From the cell containing the given text, extract its center point as [X, Y] coordinate. 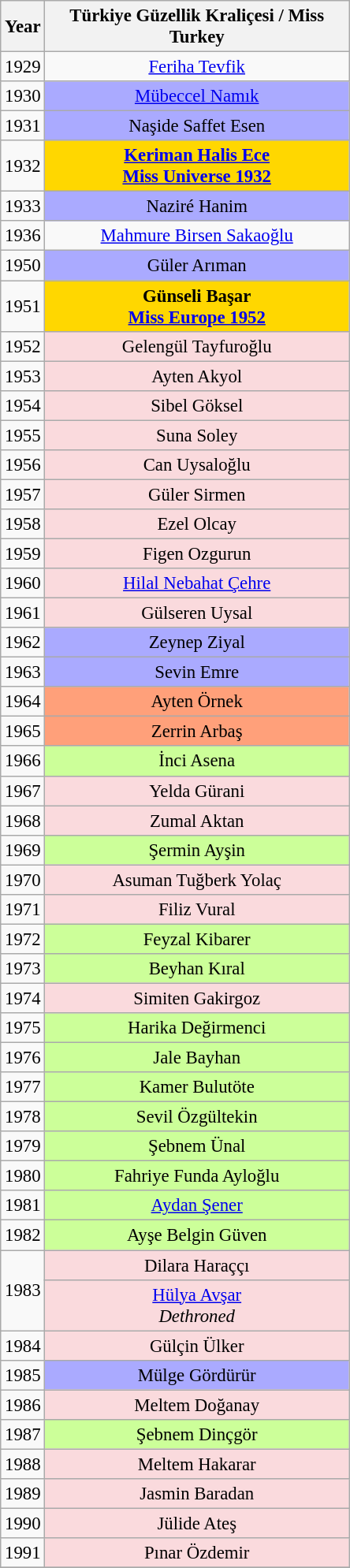
Feyzal Kibarer [197, 939]
1952 [23, 346]
Mülge Gördürür [197, 1375]
1950 [23, 266]
1955 [23, 435]
Gülçin Ülker [197, 1346]
Ayşe Belgin Güven [197, 1235]
Şermin Ayşin [197, 850]
Dilara Haraççı [197, 1265]
Hülya AvşarDethroned [197, 1305]
İnci Asena [197, 762]
Aydan Şener [197, 1205]
Ayten Örnek [197, 702]
Mübeccel Namık [197, 96]
Meltem Hakarar [197, 1464]
Zumal Aktan [197, 821]
1974 [23, 998]
1969 [23, 850]
1965 [23, 732]
Şebnem Dinçgör [197, 1435]
Naziré Hanim [197, 207]
Mahmure Birsen Sakaoğlu [197, 236]
Güler Arıman [197, 266]
1991 [23, 1553]
Can Uysaloğlu [197, 465]
Jülide Ateş [197, 1523]
1988 [23, 1464]
Şebnem Ünal [197, 1146]
1984 [23, 1346]
Pınar Özdemir [197, 1553]
Naşide Saffet Esen [197, 126]
1989 [23, 1494]
1933 [23, 207]
Zerrin Arbaş [197, 732]
1980 [23, 1176]
Asuman Tuğberk Yolaç [197, 880]
1971 [23, 910]
1960 [23, 583]
1982 [23, 1235]
Filiz Vural [197, 910]
1987 [23, 1435]
Jasmin Baradan [197, 1494]
1983 [23, 1291]
1962 [23, 642]
1957 [23, 494]
1967 [23, 791]
Gelengül Tayfuroğlu [197, 346]
1986 [23, 1405]
1964 [23, 702]
1961 [23, 613]
1979 [23, 1146]
Ezel Olcay [197, 524]
1981 [23, 1205]
1932 [23, 166]
Jale Bayhan [197, 1058]
Beyhan Kıral [197, 969]
Meltem Doğanay [197, 1405]
Gülseren Uysal [197, 613]
Hilal Nebahat Çehre [197, 583]
Sibel Göksel [197, 405]
Kamer Bulutöte [197, 1087]
Keriman Halis EceMiss Universe 1932 [197, 166]
Sevin Emre [197, 672]
1956 [23, 465]
1958 [23, 524]
1990 [23, 1523]
1972 [23, 939]
1976 [23, 1058]
Fahriye Funda Ayloğlu [197, 1176]
1959 [23, 553]
1978 [23, 1117]
Yelda Gürani [197, 791]
1977 [23, 1087]
1985 [23, 1375]
Türkiye Güzellik Kraliçesi / Miss Turkey [197, 27]
1953 [23, 376]
Suna Soley [197, 435]
1951 [23, 306]
1929 [23, 67]
Ayten Akyol [197, 376]
Feriha Tevfik [197, 67]
Güler Sirmen [197, 494]
1973 [23, 969]
1936 [23, 236]
Zeynep Ziyal [197, 642]
1963 [23, 672]
1930 [23, 96]
Year [23, 27]
Günseli BaşarMiss Europe 1952 [197, 306]
1970 [23, 880]
Sevil Özgültekin [197, 1117]
Simiten Gakirgoz [197, 998]
1931 [23, 126]
1975 [23, 1028]
Harika Değirmenci [197, 1028]
1968 [23, 821]
Figen Ozgurun [197, 553]
1966 [23, 762]
1954 [23, 405]
